Extract the [x, y] coordinate from the center of the cell holding the provided text.  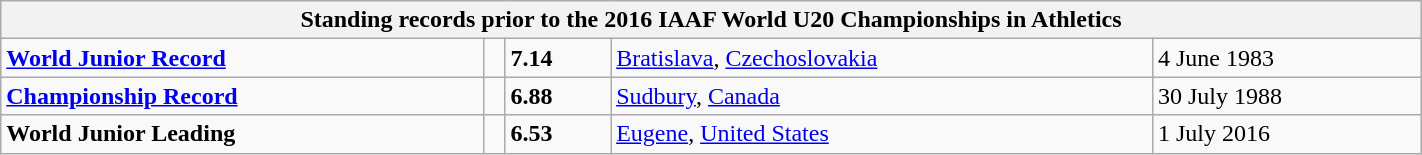
Eugene, United States [882, 134]
30 July 1988 [1286, 96]
Bratislava, Czechoslovakia [882, 58]
6.53 [558, 134]
7.14 [558, 58]
Sudbury, Canada [882, 96]
World Junior Leading [242, 134]
4 June 1983 [1286, 58]
World Junior Record [242, 58]
6.88 [558, 96]
1 July 2016 [1286, 134]
Standing records prior to the 2016 IAAF World U20 Championships in Athletics [711, 20]
Championship Record [242, 96]
